For the text-containing cell, return its midpoint in [x, y] coordinate format. 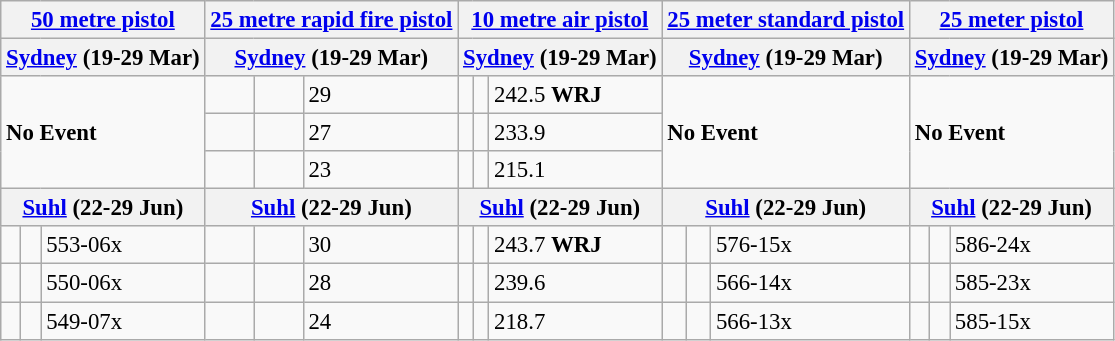
566-14x [810, 283]
30 [380, 245]
10 metre air pistol [560, 20]
215.1 [576, 170]
566-13x [810, 321]
576-15x [810, 245]
243.7 WRJ [576, 245]
27 [380, 133]
28 [380, 283]
50 metre pistol [103, 20]
218.7 [576, 321]
239.6 [576, 283]
25 meter pistol [1011, 20]
242.5 WRJ [576, 95]
549-07x [123, 321]
25 metre rapid fire pistol [332, 20]
24 [380, 321]
25 meter standard pistol [786, 20]
29 [380, 95]
585-23x [1032, 283]
585-15x [1032, 321]
550-06x [123, 283]
23 [380, 170]
553-06x [123, 245]
586-24x [1032, 245]
233.9 [576, 133]
